Extract the [X, Y] coordinate from the center of the cell holding the provided text.  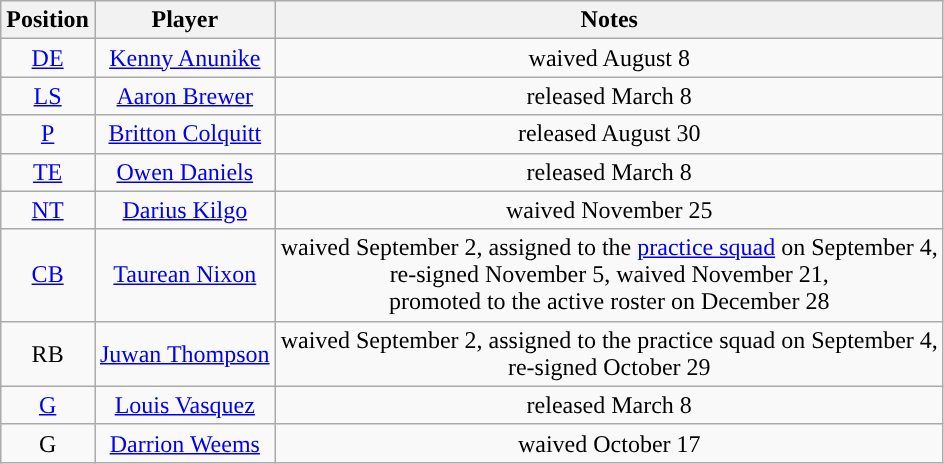
released August 30 [609, 134]
Position [48, 20]
TE [48, 172]
Darrion Weems [184, 443]
Aaron Brewer [184, 96]
Louis Vasquez [184, 405]
waived November 25 [609, 210]
Kenny Anunike [184, 58]
waived September 2, assigned to the practice squad on September 4,re-signed October 29 [609, 354]
Taurean Nixon [184, 275]
Juwan Thompson [184, 354]
Player [184, 20]
CB [48, 275]
Darius Kilgo [184, 210]
P [48, 134]
Britton Colquitt [184, 134]
NT [48, 210]
Notes [609, 20]
LS [48, 96]
RB [48, 354]
Owen Daniels [184, 172]
DE [48, 58]
waived August 8 [609, 58]
waived October 17 [609, 443]
